Determine the (X, Y) coordinate at the center of the cell enclosing the given text.  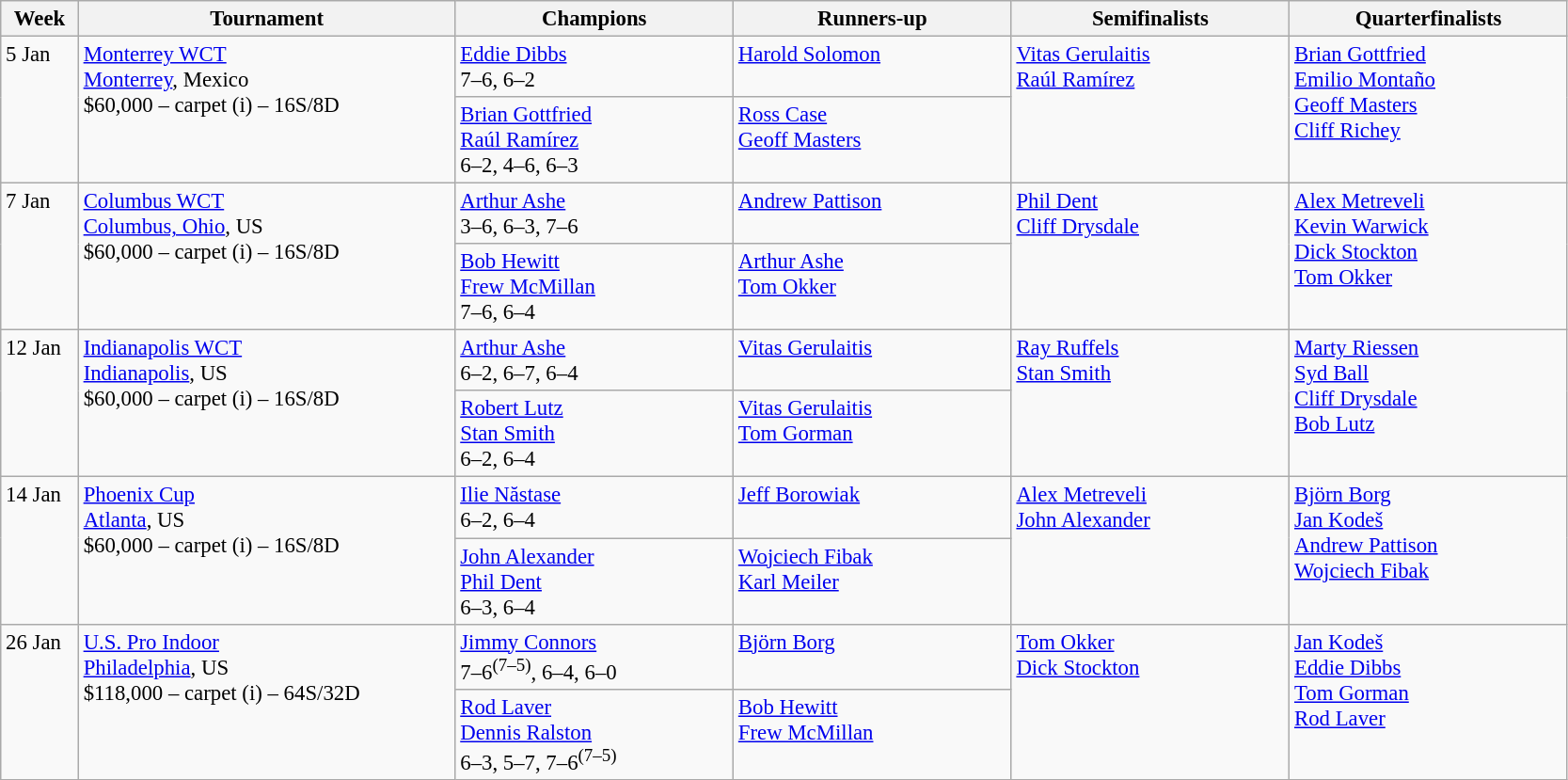
26 Jan (40, 702)
Ilie Năstase6–2, 6–4 (594, 508)
Andrew Pattison (873, 215)
Bob Hewitt Frew McMillan7–6, 6–4 (594, 287)
Ray Ruffels Stan Smith (1150, 404)
Arthur Ashe Tom Okker (873, 287)
Marty Riessen Syd Ball Cliff Drysdale Bob Lutz (1429, 404)
Phoenix Cup Atlanta, US $60,000 – carpet (i) – 16S/8D (267, 550)
Jimmy Connors7–6(7–5), 6–4, 6–0 (594, 657)
Jeff Borowiak (873, 508)
Wojciech Fibak Karl Meiler (873, 581)
Phil Dent Cliff Drysdale (1150, 257)
Björn Borg Jan Kodeš Andrew Pattison Wojciech Fibak (1429, 550)
Brian Gottfried Emilio Montaño Geoff Masters Cliff Richey (1429, 110)
Tom Okker Dick Stockton (1150, 702)
12 Jan (40, 404)
Rod Laver Dennis Ralston6–3, 5–7, 7–6(7–5) (594, 734)
Indianapolis WCT Indianapolis, US $60,000 – carpet (i) – 16S/8D (267, 404)
Runners-up (873, 19)
Vitas Gerulaitis Raúl Ramírez (1150, 110)
U.S. Pro Indoor Philadelphia, US $118,000 – carpet (i) – 64S/32D (267, 702)
Semifinalists (1150, 19)
5 Jan (40, 110)
Eddie Dibbs7–6, 6–2 (594, 68)
Brian Gottfried Raúl Ramírez6–2, 4–6, 6–3 (594, 140)
Jan Kodeš Eddie Dibbs Tom Gorman Rod Laver (1429, 702)
Monterrey WCT Monterrey, Mexico$60,000 – carpet (i) – 16S/8D (267, 110)
Quarterfinalists (1429, 19)
14 Jan (40, 550)
Vitas Gerulaitis Tom Gorman (873, 435)
Tournament (267, 19)
Ross Case Geoff Masters (873, 140)
7 Jan (40, 257)
Vitas Gerulaitis (873, 361)
Champions (594, 19)
Bob Hewitt Frew McMillan (873, 734)
Harold Solomon (873, 68)
Robert Lutz Stan Smith6–2, 6–4 (594, 435)
Columbus WCT Columbus, Ohio, US $60,000 – carpet (i) – 16S/8D (267, 257)
Arthur Ashe6–2, 6–7, 6–4 (594, 361)
Alex Metreveli John Alexander (1150, 550)
Arthur Ashe3–6, 6–3, 7–6 (594, 215)
Alex Metreveli Kevin Warwick Dick Stockton Tom Okker (1429, 257)
Week (40, 19)
John Alexander Phil Dent6–3, 6–4 (594, 581)
Björn Borg (873, 657)
